For the text-containing cell, return its midpoint in [x, y] coordinate format. 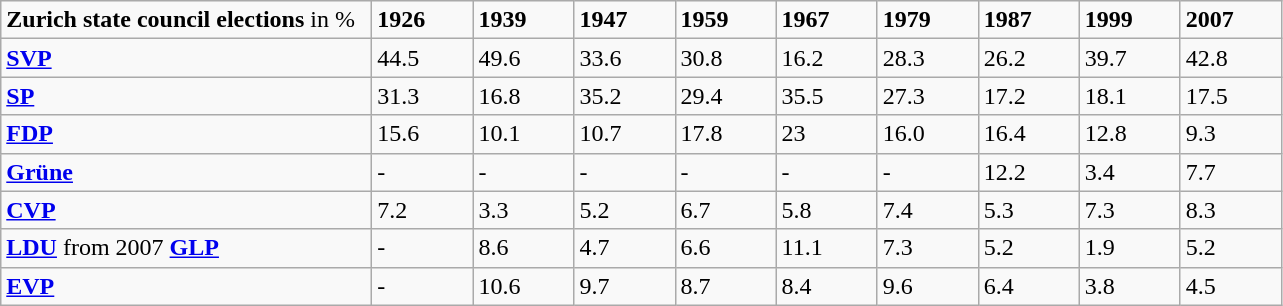
5.3 [1028, 210]
42.8 [1230, 58]
31.3 [422, 96]
17.5 [1230, 96]
17.8 [726, 134]
16.2 [826, 58]
7.7 [1230, 172]
1967 [826, 20]
7.2 [422, 210]
4.7 [624, 248]
1939 [524, 20]
1947 [624, 20]
16.8 [524, 96]
EVP [186, 286]
16.0 [928, 134]
23 [826, 134]
9.3 [1230, 134]
17.2 [1028, 96]
28.3 [928, 58]
44.5 [422, 58]
35.2 [624, 96]
16.4 [1028, 134]
8.4 [826, 286]
8.7 [726, 286]
1987 [1028, 20]
7.4 [928, 210]
CVP [186, 210]
8.6 [524, 248]
3.3 [524, 210]
30.8 [726, 58]
10.6 [524, 286]
3.4 [1130, 172]
49.6 [524, 58]
26.2 [1028, 58]
1.9 [1130, 248]
10.7 [624, 134]
SP [186, 96]
2007 [1230, 20]
11.1 [826, 248]
33.6 [624, 58]
1926 [422, 20]
FDP [186, 134]
9.7 [624, 286]
15.6 [422, 134]
SVP [186, 58]
1979 [928, 20]
Grüne [186, 172]
27.3 [928, 96]
10.1 [524, 134]
18.1 [1130, 96]
1999 [1130, 20]
3.8 [1130, 286]
12.2 [1028, 172]
12.8 [1130, 134]
5.8 [826, 210]
6.6 [726, 248]
4.5 [1230, 286]
Zurich state council elections in % [186, 20]
6.4 [1028, 286]
35.5 [826, 96]
8.3 [1230, 210]
9.6 [928, 286]
29.4 [726, 96]
LDU from 2007 GLP [186, 248]
39.7 [1130, 58]
1959 [726, 20]
6.7 [726, 210]
